Provide the [X, Y] coordinate of the cell's center where the given text is located.  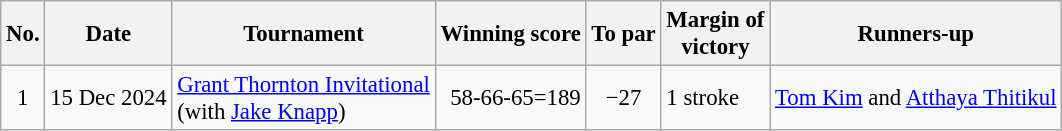
Margin ofvictory [716, 34]
−27 [624, 98]
Tom Kim and Atthaya Thitikul [916, 98]
Runners-up [916, 34]
1 [23, 98]
Winning score [510, 34]
1 stroke [716, 98]
Tournament [304, 34]
To par [624, 34]
Date [108, 34]
No. [23, 34]
58-66-65=189 [510, 98]
15 Dec 2024 [108, 98]
Grant Thornton Invitational(with Jake Knapp) [304, 98]
